Identify which cell holds the provided text, then report its (X, Y) central coordinate. 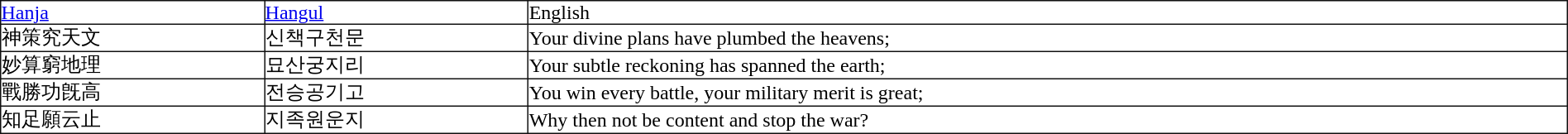
English (1048, 12)
妙算窮地理 (132, 65)
전승공기고 (397, 93)
Your divine plans have plumbed the heavens; (1048, 38)
지족원운지 (397, 119)
신책구천문 (397, 38)
묘산궁지리 (397, 65)
Hanja (132, 12)
Hangul (397, 12)
Your subtle reckoning has spanned the earth; (1048, 65)
神策究天文 (132, 38)
知足願云止 (132, 119)
Why then not be content and stop the war? (1048, 119)
戰勝功旣高 (132, 93)
You win every battle, your military merit is great; (1048, 93)
